Output the [x, y] coordinate of the center of the cell containing the given text.  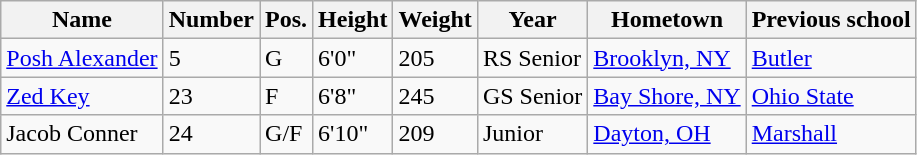
Year [532, 20]
F [286, 96]
245 [435, 96]
Brooklyn, NY [667, 58]
24 [211, 134]
Posh Alexander [82, 58]
Hometown [667, 20]
Dayton, OH [667, 134]
Junior [532, 134]
Marshall [831, 134]
5 [211, 58]
Height [353, 20]
Jacob Conner [82, 134]
6'0" [353, 58]
GS Senior [532, 96]
Pos. [286, 20]
Zed Key [82, 96]
Butler [831, 58]
6'8" [353, 96]
Ohio State [831, 96]
209 [435, 134]
Weight [435, 20]
G/F [286, 134]
Name [82, 20]
205 [435, 58]
G [286, 58]
23 [211, 96]
RS Senior [532, 58]
Previous school [831, 20]
6'10" [353, 134]
Bay Shore, NY [667, 96]
Number [211, 20]
